From the cell containing the given text, extract its center point as [x, y] coordinate. 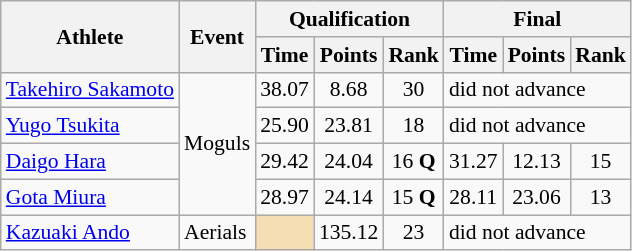
23.81 [348, 126]
Gota Miura [90, 197]
Qualification [350, 19]
Final [538, 19]
13 [600, 197]
Event [217, 36]
12.13 [537, 162]
25.90 [284, 126]
24.14 [348, 197]
Aerials [217, 233]
23.06 [537, 197]
Takehiro Sakamoto [90, 90]
28.11 [474, 197]
Daigo Hara [90, 162]
24.04 [348, 162]
29.42 [284, 162]
23 [414, 233]
31.27 [474, 162]
8.68 [348, 90]
18 [414, 126]
15 [600, 162]
Athlete [90, 36]
15 Q [414, 197]
16 Q [414, 162]
30 [414, 90]
28.97 [284, 197]
38.07 [284, 90]
Yugo Tsukita [90, 126]
Kazuaki Ando [90, 233]
135.12 [348, 233]
Moguls [217, 143]
